Return the (x, y) coordinate for the center point of the cell that contains the specified text.  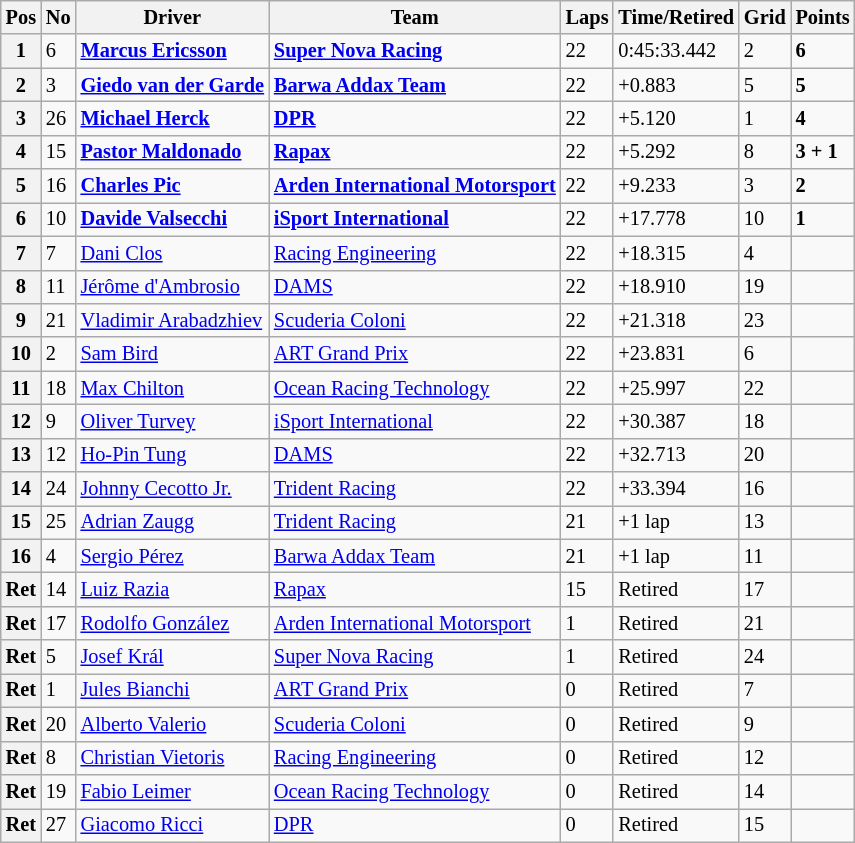
+17.778 (676, 219)
Team (415, 17)
+18.315 (676, 253)
Davide Valsecchi (172, 219)
Charles Pic (172, 186)
Rodolfo González (172, 623)
Jules Bianchi (172, 690)
Grid (765, 17)
Josef Král (172, 657)
Adrian Zaugg (172, 522)
No (58, 17)
Michael Herck (172, 118)
Alberto Valerio (172, 724)
0:45:33.442 (676, 51)
+30.387 (676, 421)
Johnny Cecotto Jr. (172, 489)
Sergio Pérez (172, 556)
Pastor Maldonado (172, 152)
+33.394 (676, 489)
3 + 1 (823, 152)
Jérôme d'Ambrosio (172, 287)
Giedo van der Garde (172, 85)
Points (823, 17)
+0.883 (676, 85)
Pos (21, 17)
Giacomo Ricci (172, 825)
23 (765, 320)
25 (58, 522)
+5.292 (676, 152)
Max Chilton (172, 388)
+18.910 (676, 287)
Sam Bird (172, 354)
Fabio Leimer (172, 791)
Oliver Turvey (172, 421)
+9.233 (676, 186)
+25.997 (676, 388)
+32.713 (676, 455)
Marcus Ericsson (172, 51)
Laps (588, 17)
+21.318 (676, 320)
+23.831 (676, 354)
Ho-Pin Tung (172, 455)
Vladimir Arabadzhiev (172, 320)
+5.120 (676, 118)
27 (58, 825)
Dani Clos (172, 253)
26 (58, 118)
Time/Retired (676, 17)
Driver (172, 17)
Christian Vietoris (172, 758)
Luiz Razia (172, 589)
